Search for the cell housing the specified text and yield its [x, y] center coordinate. 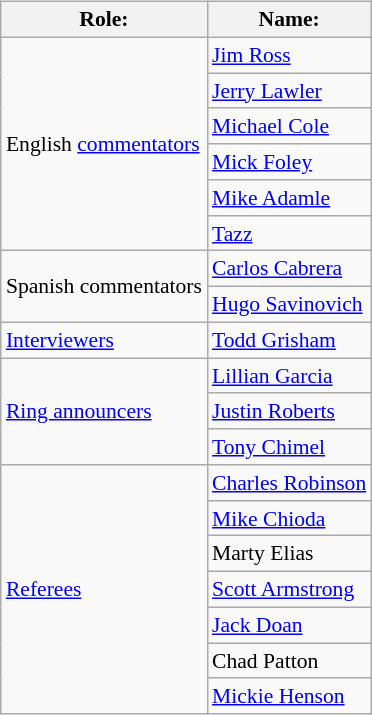
Lillian Garcia [289, 376]
Charles Robinson [289, 483]
Ring announcers [104, 412]
Jim Ross [289, 55]
Scott Armstrong [289, 590]
Mike Adamle [289, 198]
Tony Chimel [289, 447]
Spanish commentators [104, 286]
Carlos Cabrera [289, 269]
Mick Foley [289, 162]
Todd Grisham [289, 340]
Mickie Henson [289, 696]
Chad Patton [289, 661]
Michael Cole [289, 126]
Tazz [289, 233]
Referees [104, 590]
English commentators [104, 144]
Jerry Lawler [289, 91]
Mike Chioda [289, 518]
Hugo Savinovich [289, 305]
Interviewers [104, 340]
Role: [104, 20]
Name: [289, 20]
Jack Doan [289, 625]
Justin Roberts [289, 411]
Marty Elias [289, 554]
